Return the [X, Y] coordinate for the center point of the cell that contains the specified text.  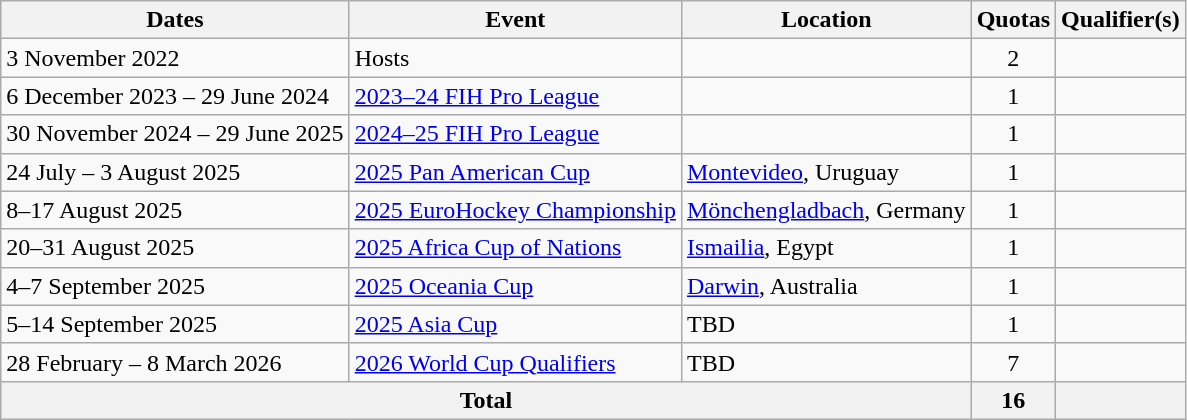
2025 Pan American Cup [515, 172]
2025 EuroHockey Championship [515, 210]
4–7 September 2025 [175, 286]
7 [1013, 362]
Montevideo, Uruguay [826, 172]
Quotas [1013, 20]
Location [826, 20]
2025 Asia Cup [515, 324]
Ismailia, Egypt [826, 248]
2024–25 FIH Pro League [515, 134]
5–14 September 2025 [175, 324]
20–31 August 2025 [175, 248]
3 November 2022 [175, 58]
Event [515, 20]
28 February – 8 March 2026 [175, 362]
2026 World Cup Qualifiers [515, 362]
2 [1013, 58]
8–17 August 2025 [175, 210]
24 July – 3 August 2025 [175, 172]
2023–24 FIH Pro League [515, 96]
2025 Africa Cup of Nations [515, 248]
6 December 2023 – 29 June 2024 [175, 96]
16 [1013, 400]
Darwin, Australia [826, 286]
Hosts [515, 58]
30 November 2024 – 29 June 2025 [175, 134]
Dates [175, 20]
Qualifier(s) [1121, 20]
2025 Oceania Cup [515, 286]
Mönchengladbach, Germany [826, 210]
Total [486, 400]
